Identify which cell holds the provided text, then report its [x, y] central coordinate. 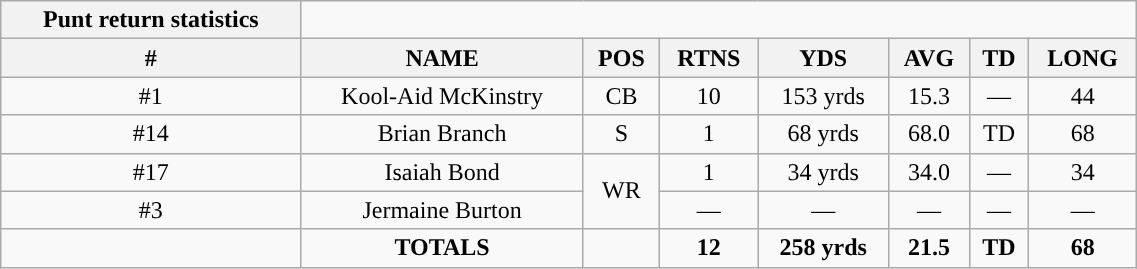
Brian Branch [442, 134]
# [151, 58]
10 [709, 96]
21.5 [928, 248]
12 [709, 248]
34 yrds [823, 172]
34 [1082, 172]
RTNS [709, 58]
#17 [151, 172]
68 yrds [823, 134]
#14 [151, 134]
WR [621, 191]
15.3 [928, 96]
Punt return statistics [151, 20]
153 yrds [823, 96]
AVG [928, 58]
LONG [1082, 58]
NAME [442, 58]
CB [621, 96]
#1 [151, 96]
44 [1082, 96]
68.0 [928, 134]
Jermaine Burton [442, 210]
34.0 [928, 172]
S [621, 134]
#3 [151, 210]
Kool-Aid McKinstry [442, 96]
YDS [823, 58]
Isaiah Bond [442, 172]
TOTALS [442, 248]
258 yrds [823, 248]
POS [621, 58]
